Determine the (X, Y) coordinate at the center of the cell enclosing the given text.  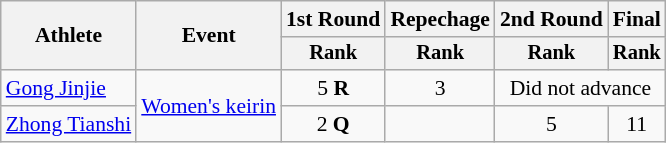
Women's keirin (208, 106)
2 Q (333, 124)
Event (208, 36)
5 (552, 124)
Athlete (68, 36)
Did not advance (580, 88)
1st Round (333, 19)
11 (637, 124)
3 (440, 88)
Final (637, 19)
Zhong Tianshi (68, 124)
2nd Round (552, 19)
Gong Jinjie (68, 88)
5 R (333, 88)
Repechage (440, 19)
